Capture the cell that displays the provided text and extract its [X, Y] central coordinate. 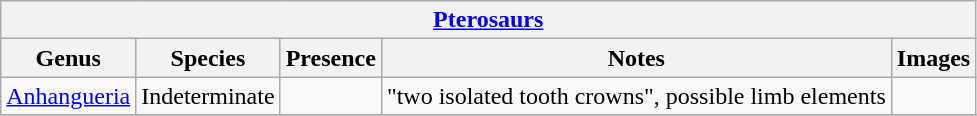
Indeterminate [208, 96]
Presence [330, 58]
Notes [636, 58]
Pterosaurs [488, 20]
"two isolated tooth crowns", possible limb elements [636, 96]
Genus [68, 58]
Species [208, 58]
Anhangueria [68, 96]
Images [933, 58]
